Locate the cell with the specified text and output its (x, y) center coordinate. 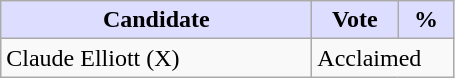
Vote (355, 20)
Candidate (156, 20)
% (426, 20)
Acclaimed (383, 58)
Claude Elliott (X) (156, 58)
